Identify which cell holds the provided text, then report its [x, y] central coordinate. 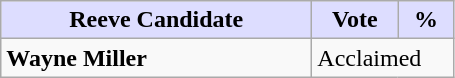
Reeve Candidate [156, 20]
Wayne Miller [156, 58]
% [426, 20]
Vote [355, 20]
Acclaimed [383, 58]
